Return (x, y) of the center of cell containing provided text 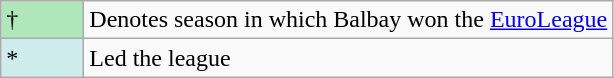
Led the league (348, 58)
* (42, 58)
Denotes season in which Balbay won the EuroLeague (348, 20)
† (42, 20)
